Pinpoint the cell where the given text exists, returning its [x, y] midpoint coordinate. 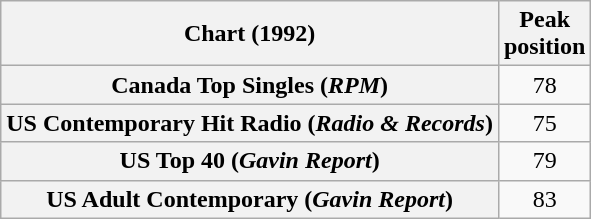
Chart (1992) [250, 34]
83 [544, 199]
US Top 40 (Gavin Report) [250, 161]
Canada Top Singles (RPM) [250, 85]
75 [544, 123]
US Adult Contemporary (Gavin Report) [250, 199]
Peakposition [544, 34]
US Contemporary Hit Radio (Radio & Records) [250, 123]
78 [544, 85]
79 [544, 161]
